For the text-containing cell, return its midpoint in (X, Y) coordinate format. 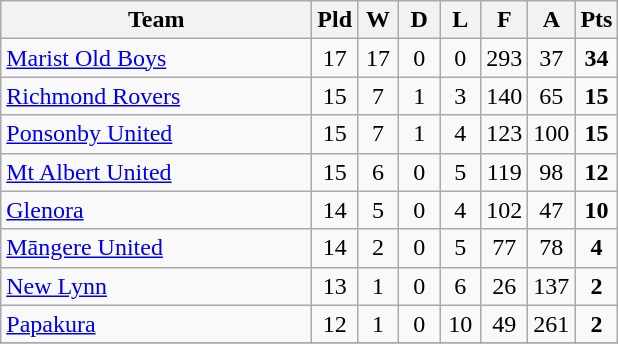
Team (156, 20)
L (460, 20)
98 (552, 172)
78 (552, 248)
65 (552, 96)
D (420, 20)
3 (460, 96)
37 (552, 58)
Richmond Rovers (156, 96)
W (378, 20)
New Lynn (156, 286)
Glenora (156, 210)
123 (504, 134)
119 (504, 172)
49 (504, 324)
293 (504, 58)
34 (596, 58)
13 (335, 286)
Ponsonby United (156, 134)
Māngere United (156, 248)
102 (504, 210)
100 (552, 134)
Papakura (156, 324)
Pld (335, 20)
140 (504, 96)
F (504, 20)
137 (552, 286)
Marist Old Boys (156, 58)
261 (552, 324)
A (552, 20)
47 (552, 210)
26 (504, 286)
Mt Albert United (156, 172)
Pts (596, 20)
77 (504, 248)
